Identify which cell holds the provided text, then report its (X, Y) central coordinate. 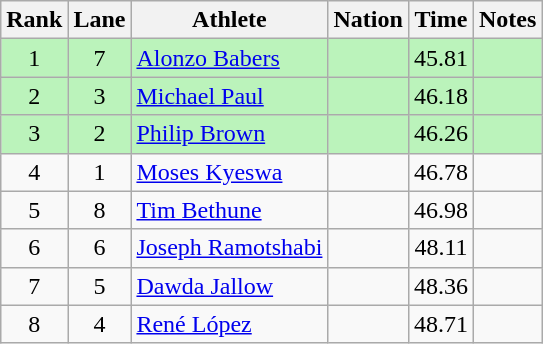
Joseph Ramotshabi (230, 248)
René López (230, 324)
46.26 (440, 134)
Notes (507, 20)
Michael Paul (230, 96)
Tim Bethune (230, 210)
Moses Kyeswa (230, 172)
46.18 (440, 96)
46.98 (440, 210)
Nation (368, 20)
Athlete (230, 20)
48.36 (440, 286)
Philip Brown (230, 134)
Time (440, 20)
Alonzo Babers (230, 58)
Dawda Jallow (230, 286)
Lane (100, 20)
Rank (34, 20)
48.11 (440, 248)
46.78 (440, 172)
45.81 (440, 58)
48.71 (440, 324)
